Identify which cell holds the provided text, then report its [x, y] central coordinate. 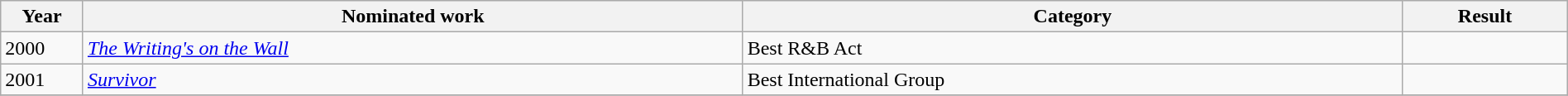
Best International Group [1073, 79]
Nominated work [413, 17]
Best R&B Act [1073, 48]
Year [42, 17]
2001 [42, 79]
Category [1073, 17]
2000 [42, 48]
Result [1485, 17]
The Writing's on the Wall [413, 48]
Survivor [413, 79]
